Search for the cell housing the specified text and yield its (X, Y) center coordinate. 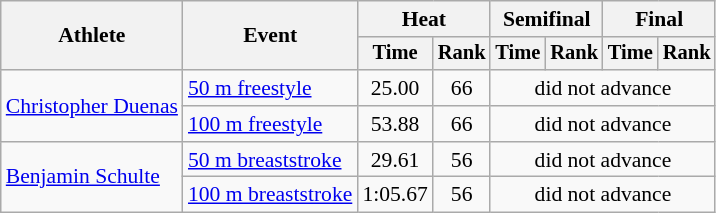
50 m freestyle (270, 88)
53.88 (394, 124)
Event (270, 36)
1:05.67 (394, 195)
29.61 (394, 160)
100 m freestyle (270, 124)
Christopher Duenas (92, 106)
Final (659, 19)
50 m breaststroke (270, 160)
100 m breaststroke (270, 195)
Heat (424, 19)
Semifinal (546, 19)
Benjamin Schulte (92, 178)
Athlete (92, 36)
25.00 (394, 88)
